Identify which cell holds the provided text, then report its [x, y] central coordinate. 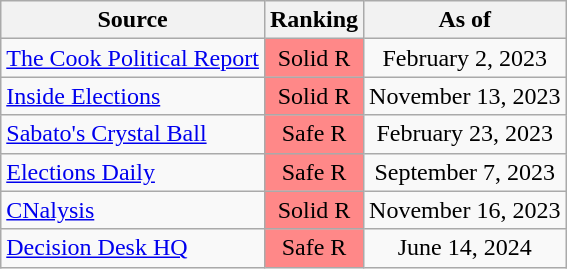
CNalysis [133, 210]
Inside Elections [133, 96]
Source [133, 20]
February 23, 2023 [465, 134]
September 7, 2023 [465, 172]
February 2, 2023 [465, 58]
Ranking [314, 20]
November 13, 2023 [465, 96]
The Cook Political Report [133, 58]
November 16, 2023 [465, 210]
Decision Desk HQ [133, 248]
As of [465, 20]
Sabato's Crystal Ball [133, 134]
Elections Daily [133, 172]
June 14, 2024 [465, 248]
